Identify which cell holds the provided text, then report its [x, y] central coordinate. 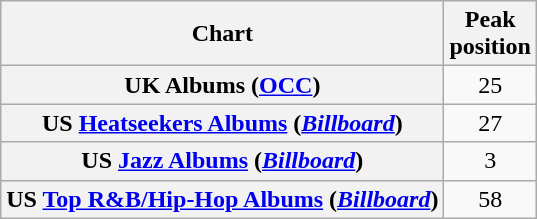
Peakposition [490, 34]
25 [490, 85]
US Heatseekers Albums (Billboard) [222, 123]
UK Albums (OCC) [222, 85]
Chart [222, 34]
US Top R&B/Hip-Hop Albums (Billboard) [222, 199]
27 [490, 123]
58 [490, 199]
US Jazz Albums (Billboard) [222, 161]
3 [490, 161]
